Return the (X, Y) coordinate for the center point of the cell that contains the specified text.  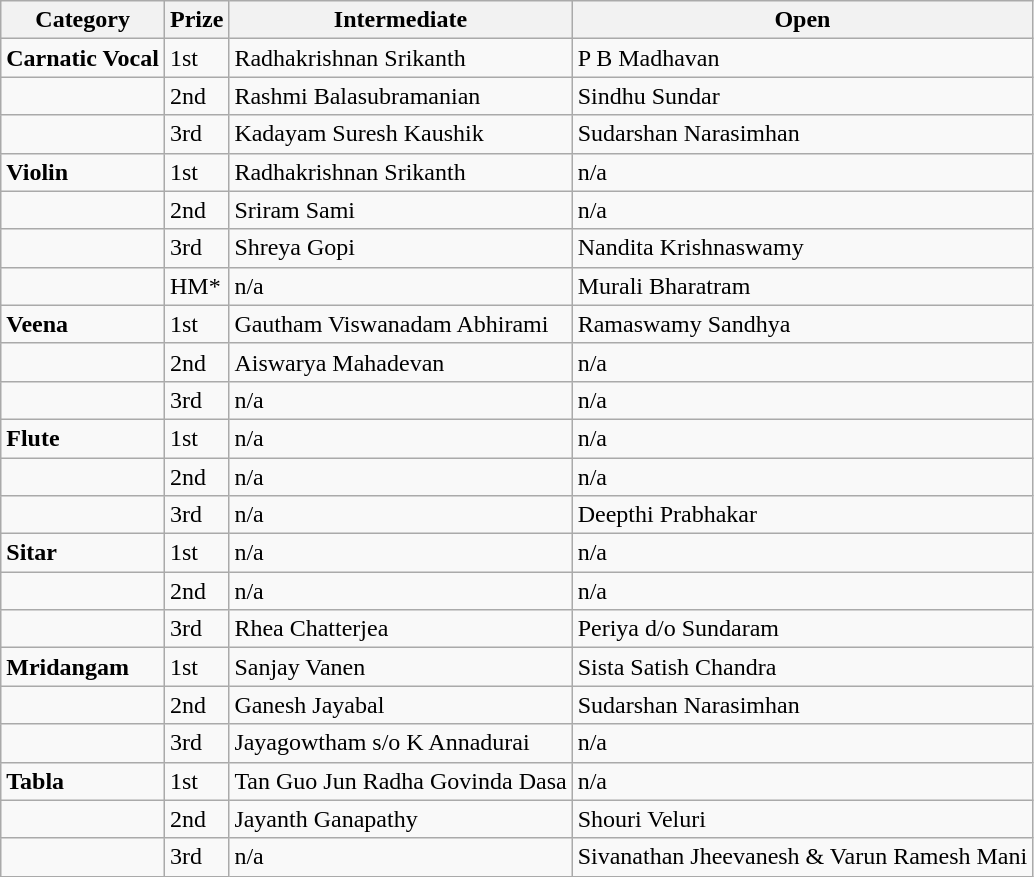
Kadayam Suresh Kaushik (400, 134)
Periya d/o Sundaram (802, 629)
Sanjay Vanen (400, 667)
Sindhu Sundar (802, 96)
Rhea Chatterjea (400, 629)
Gautham Viswanadam Abhirami (400, 324)
Sista Satish Chandra (802, 667)
Carnatic Vocal (83, 58)
Rashmi Balasubramanian (400, 96)
Veena (83, 324)
Jayanth Ganapathy (400, 819)
Tabla (83, 781)
Mridangam (83, 667)
Jayagowtham s/o K Annadurai (400, 743)
Sivanathan Jheevanesh & Varun Ramesh Mani (802, 857)
Aiswarya Mahadevan (400, 362)
Sitar (83, 553)
Violin (83, 172)
Shouri Veluri (802, 819)
Deepthi Prabhakar (802, 515)
HM* (196, 286)
Open (802, 20)
Flute (83, 438)
Nandita Krishnaswamy (802, 248)
Shreya Gopi (400, 248)
Murali Bharatram (802, 286)
Ganesh Jayabal (400, 705)
Sriram Sami (400, 210)
P B Madhavan (802, 58)
Tan Guo Jun Radha Govinda Dasa (400, 781)
Ramaswamy Sandhya (802, 324)
Category (83, 20)
Prize (196, 20)
Intermediate (400, 20)
